Provide the [x, y] coordinate of the cell's center where the given text is located.  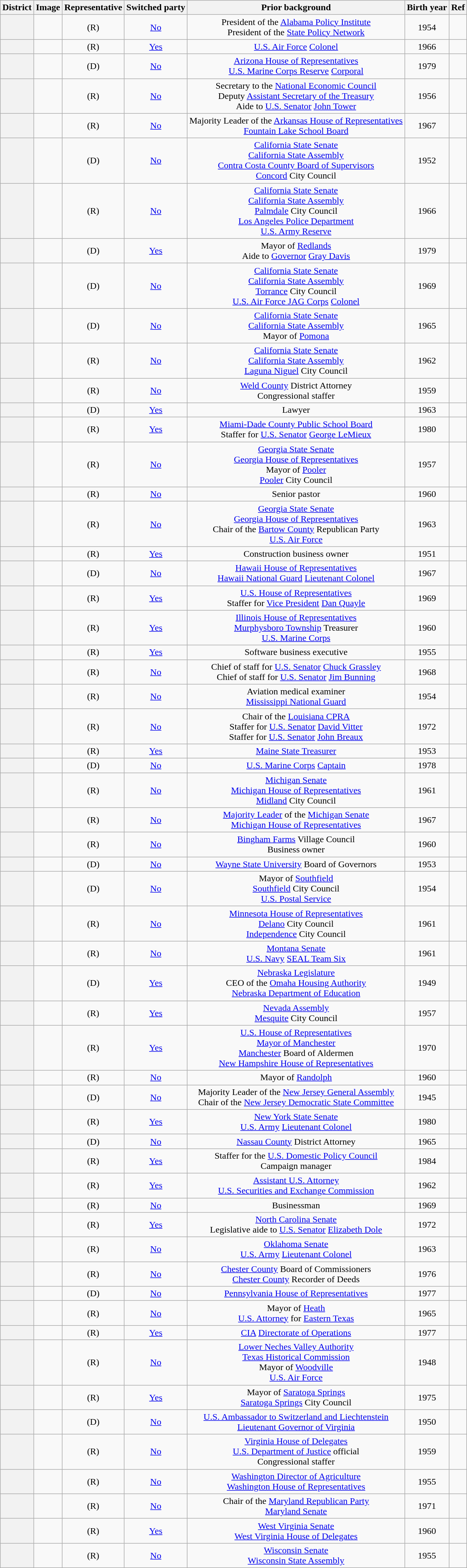
New York State SenateU.S. Army Lieutenant Colonel [296, 1122]
1945 [427, 1097]
California State SenateCalifornia State AssemblyContra Costa County Board of SupervisorsConcord City Council [296, 161]
U.S. Marine Corps Captain [296, 765]
Chair of the Maryland Republican PartyMaryland Senate [296, 1506]
Weld County District AttorneyCongressional staffer [296, 390]
1952 [427, 161]
Lawyer [296, 410]
Prior background [296, 8]
Majority Leader of the New Jersey General AssemblyChair of the New Jersey Democratic State Committee [296, 1097]
Michigan SenateMichigan House of RepresentativesMidland City Council [296, 790]
California State SenateCalifornia State AssemblyMayor of Pomona [296, 326]
U.S. House of RepresentativesMayor of ManchesterManchester Board of AldermenNew Hampshire House of Representatives [296, 1048]
Washington Director of AgricultureWashington House of Representatives [296, 1481]
Nassau County District Attorney [296, 1141]
Oklahoma SenateU.S. Army Lieutenant Colonel [296, 1249]
Mayor of RedlandsAide to Governor Gray Davis [296, 251]
California State SenateCalifornia State AssemblyPalmdale City CouncilLos Angeles Police DepartmentU.S. Army Reserve [296, 211]
1984 [427, 1161]
Chief of staff for U.S. Senator Chuck GrassleyChief of staff for U.S. Senator Jim Bunning [296, 672]
Wayne State University Board of Governors [296, 864]
U.S. House of RepresentativesStaffer for Vice President Dan Quayle [296, 598]
Mayor of Saratoga SpringsSaratoga Springs City Council [296, 1397]
Switched party [156, 8]
Georgia State SenateGeorgia House of RepresentativesMayor of PoolerPooler City Council [296, 465]
California State SenateCalifornia State AssemblyLaguna Niguel City Council [296, 360]
1978 [427, 765]
Businessman [296, 1205]
1976 [427, 1274]
1956 [427, 96]
1971 [427, 1506]
Image [48, 8]
Representative [93, 8]
Virginia House of DelegatesU.S. Department of Justice officialCongressional staffer [296, 1452]
Bingham Farms Village CouncilBusiness owner [296, 844]
Chair of the Louisiana CPRAStaffer for U.S. Senator David VitterStaffer for U.S. Senator John Breaux [296, 726]
Aviation medical examinerMississippi National Guard [296, 697]
President of the Alabama Policy InstitutePresident of the State Policy Network [296, 27]
Pennsylvania House of Representatives [296, 1294]
Chester County Board of CommissionersChester County Recorder of Deeds [296, 1274]
Lower Neches Valley AuthorityTexas Historical CommissionMayor of WoodvilleU.S. Air Force [296, 1362]
Assistant U.S. AttorneyU.S. Securities and Exchange Commission [296, 1186]
West Virginia SenateWest Virginia House of Delegates [296, 1530]
1950 [427, 1422]
Miami-Dade County Public School BoardStaffer for U.S. Senator George LeMieux [296, 430]
Mayor of Randolph [296, 1078]
Construction business owner [296, 554]
Arizona House of RepresentativesU.S. Marine Corps Reserve Corporal [296, 66]
1949 [427, 983]
Georgia State SenateGeorgia House of RepresentativesChair of the Bartow County Republican PartyU.S. Air Force [296, 524]
U.S. Ambassador to Switzerland and LiechtensteinLieutenant Governor of Virginia [296, 1422]
Birth year [427, 8]
1970 [427, 1048]
Hawaii House of RepresentativesHawaii National Guard Lieutenant Colonel [296, 573]
Maine State Treasurer [296, 751]
District [17, 8]
1968 [427, 672]
1975 [427, 1397]
1948 [427, 1362]
Nevada AssemblyMesquite City Council [296, 1013]
Senior pastor [296, 494]
Montana SenateU.S. Navy SEAL Team Six [296, 954]
North Carolina SenateLegislative aide to U.S. Senator Elizabeth Dole [296, 1225]
California State SenateCalifornia State AssemblyTorrance City CouncilU.S. Air Force JAG Corps Colonel [296, 286]
Mayor of HeathU.S. Attorney for Eastern Texas [296, 1313]
1951 [427, 554]
Secretary to the National Economic CouncilDeputy Assistant Secretary of the TreasuryAide to U.S. Senator John Tower [296, 96]
Illinois House of RepresentativesMurphysboro Township TreasurerU.S. Marine Corps [296, 628]
Minnesota House of RepresentativesDelano City CouncilIndependence City Council [296, 924]
Mayor of SouthfieldSouthfield City CouncilU.S. Postal Service [296, 889]
Staffer for the U.S. Domestic Policy CouncilCampaign manager [296, 1161]
CIA Directorate of Operations [296, 1333]
Nebraska LegislatureCEO of the Omaha Housing AuthorityNebraska Department of Education [296, 983]
Wisconsin SenateWisconsin State Assembly [296, 1555]
Ref [458, 8]
Majority Leader of the Michigan SenateMichigan House of Representatives [296, 820]
Majority Leader of the Arkansas House of RepresentativesFountain Lake School Board [296, 126]
Software business executive [296, 652]
U.S. Air Force Colonel [296, 47]
